Return the [X, Y] coordinate for the center point of the cell that contains the specified text.  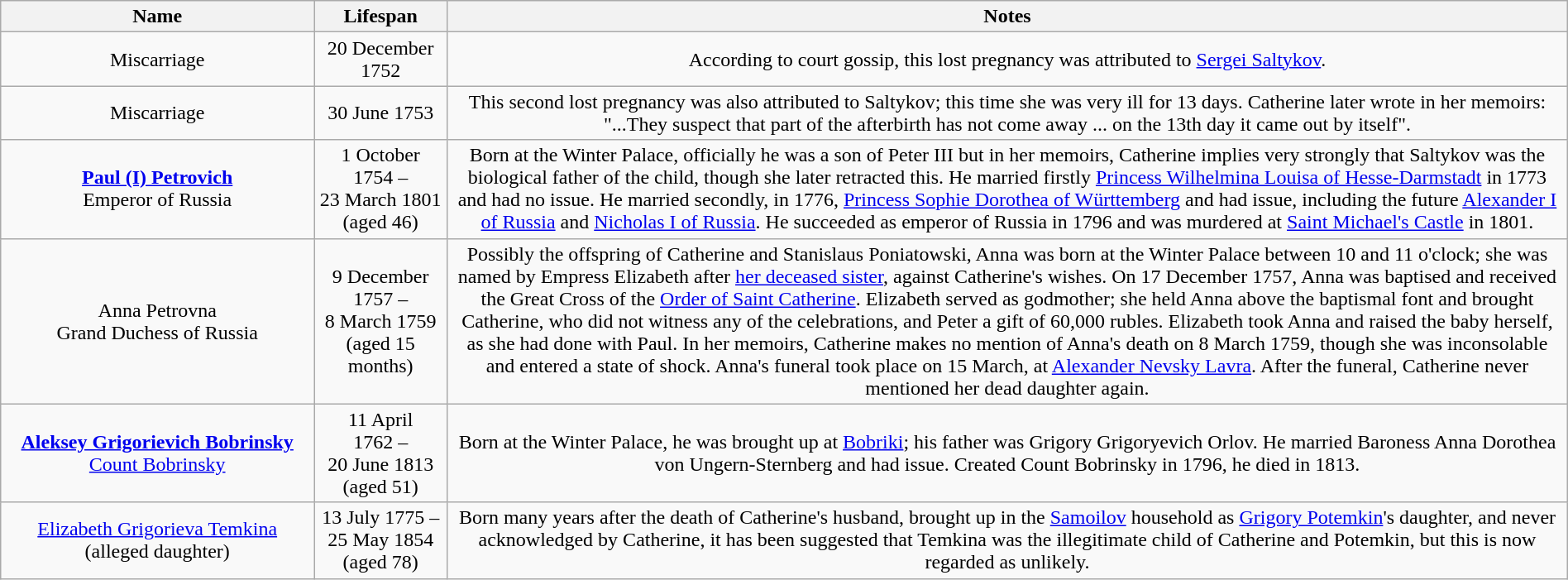
Anna PetrovnaGrand Duchess of Russia [157, 321]
13 July 1775 – 25 May 1854 (aged 78) [380, 540]
20 December 1752 [380, 60]
30 June 1753 [380, 113]
1 October 1754 – 23 March 1801 (aged 46) [380, 189]
Aleksey Grigorievich BobrinskyCount Bobrinsky [157, 453]
According to court gossip, this lost pregnancy was attributed to Sergei Saltykov. [1007, 60]
Paul (I) PetrovichEmperor of Russia [157, 189]
Lifespan [380, 17]
9 December 1757 – 8 March 1759 (aged 15 months) [380, 321]
11 April 1762 – 20 June 1813 (aged 51) [380, 453]
Elizabeth Grigorieva Temkina (alleged daughter) [157, 540]
Name [157, 17]
Notes [1007, 17]
